Search for the cell housing the specified text and yield its (X, Y) center coordinate. 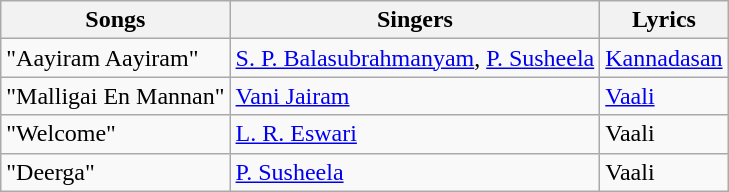
"Deerga" (116, 172)
P. Susheela (415, 172)
Songs (116, 20)
Vani Jairam (415, 96)
Kannadasan (664, 58)
S. P. Balasubrahmanyam, P. Susheela (415, 58)
Lyrics (664, 20)
"Aayiram Aayiram" (116, 58)
"Welcome" (116, 134)
L. R. Eswari (415, 134)
Singers (415, 20)
"Malligai En Mannan" (116, 96)
